Detect which cell encompasses the target text, then output its (x, y) center coordinate. 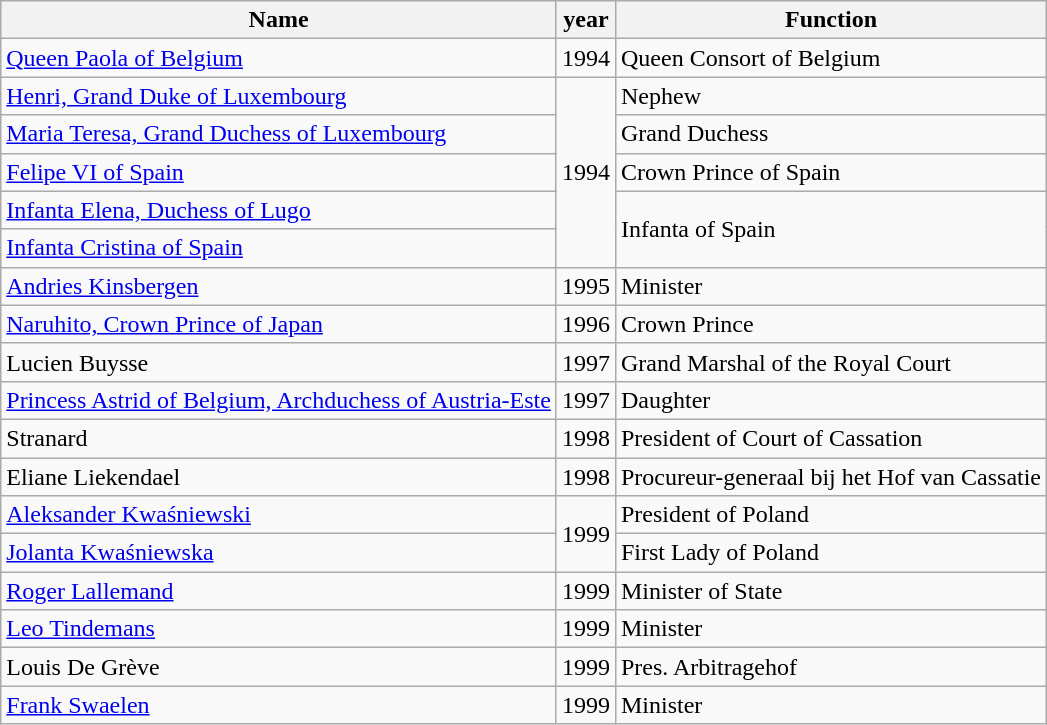
Eliane Liekendael (279, 477)
First Lady of Poland (830, 553)
Louis De Grève (279, 667)
Minister of State (830, 591)
Lucien Buysse (279, 362)
1995 (586, 286)
Pres. Arbitragehof (830, 667)
Queen Consort of Belgium (830, 58)
Crown Prince (830, 324)
Maria Teresa, Grand Duchess of Luxembourg (279, 134)
Aleksander Kwaśniewski (279, 515)
President of Court of Cassation (830, 438)
Henri, Grand Duke of Luxembourg (279, 96)
Roger Lallemand (279, 591)
Procureur-generaal bij het Hof van Cassatie (830, 477)
1996 (586, 324)
Infanta Cristina of Spain (279, 248)
Andries Kinsbergen (279, 286)
Grand Marshal of the Royal Court (830, 362)
Felipe VI of Spain (279, 172)
Princess Astrid of Belgium, Archduchess of Austria-Este (279, 400)
Naruhito, Crown Prince of Japan (279, 324)
Frank Swaelen (279, 705)
year (586, 20)
Infanta Elena, Duchess of Lugo (279, 210)
Queen Paola of Belgium (279, 58)
Stranard (279, 438)
Name (279, 20)
Nephew (830, 96)
Infanta of Spain (830, 229)
Leo Tindemans (279, 629)
Grand Duchess (830, 134)
Crown Prince of Spain (830, 172)
Jolanta Kwaśniewska (279, 553)
Daughter (830, 400)
President of Poland (830, 515)
Function (830, 20)
